Provide the [X, Y] coordinate of the cell's center where the given text is located.  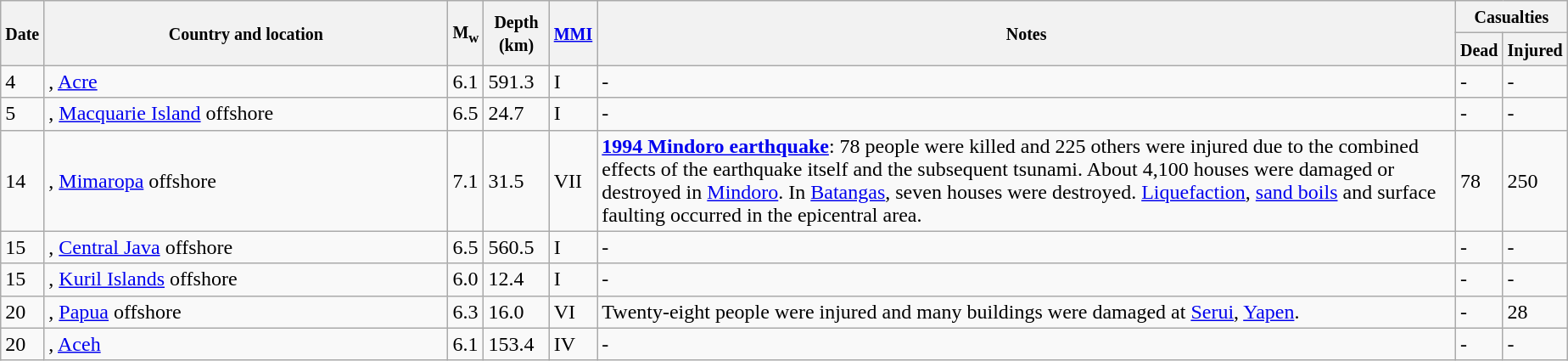
12.4 [516, 279]
Dead [1479, 49]
7.1 [466, 180]
Mw [466, 33]
, Aceh [246, 344]
6.3 [466, 312]
, Mimaropa offshore [246, 180]
, Macquarie Island offshore [246, 114]
6.0 [466, 279]
24.7 [516, 114]
, Acre [246, 82]
, Central Java offshore [246, 247]
78 [1479, 180]
Twenty-eight people were injured and many buildings were damaged at Serui, Yapen. [1027, 312]
4 [22, 82]
Casualties [1511, 17]
, Papua offshore [246, 312]
VII [574, 180]
16.0 [516, 312]
14 [22, 180]
31.5 [516, 180]
MMI [574, 33]
Injured [1535, 49]
28 [1535, 312]
IV [574, 344]
Notes [1027, 33]
5 [22, 114]
Country and location [246, 33]
153.4 [516, 344]
591.3 [516, 82]
Date [22, 33]
, Kuril Islands offshore [246, 279]
Depth (km) [516, 33]
VI [574, 312]
560.5 [516, 247]
250 [1535, 180]
